Detect which cell encompasses the target text, then output its (x, y) center coordinate. 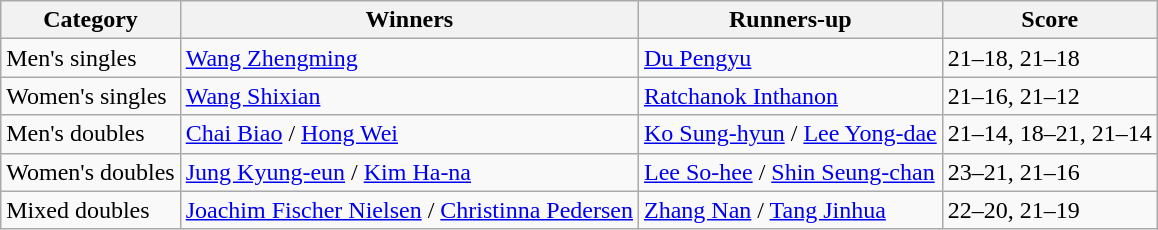
Joachim Fischer Nielsen / Christinna Pedersen (409, 210)
Jung Kyung-eun / Kim Ha-na (409, 172)
21–16, 21–12 (1050, 96)
Category (90, 20)
Wang Shixian (409, 96)
22–20, 21–19 (1050, 210)
Men's doubles (90, 134)
23–21, 21–16 (1050, 172)
Chai Biao / Hong Wei (409, 134)
Lee So-hee / Shin Seung-chan (791, 172)
Men's singles (90, 58)
Runners-up (791, 20)
21–18, 21–18 (1050, 58)
Du Pengyu (791, 58)
Ko Sung-hyun / Lee Yong-dae (791, 134)
Ratchanok Inthanon (791, 96)
Women's singles (90, 96)
Women's doubles (90, 172)
Wang Zhengming (409, 58)
21–14, 18–21, 21–14 (1050, 134)
Winners (409, 20)
Zhang Nan / Tang Jinhua (791, 210)
Mixed doubles (90, 210)
Score (1050, 20)
